Identify which cell holds the provided text, then report its [X, Y] central coordinate. 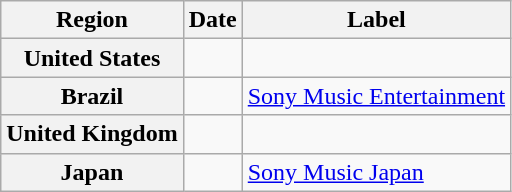
United Kingdom [92, 134]
Region [92, 20]
Label [376, 20]
Sony Music Entertainment [376, 96]
Date [212, 20]
Brazil [92, 96]
Japan [92, 172]
United States [92, 58]
Sony Music Japan [376, 172]
